Capture the cell that displays the provided text and extract its (X, Y) central coordinate. 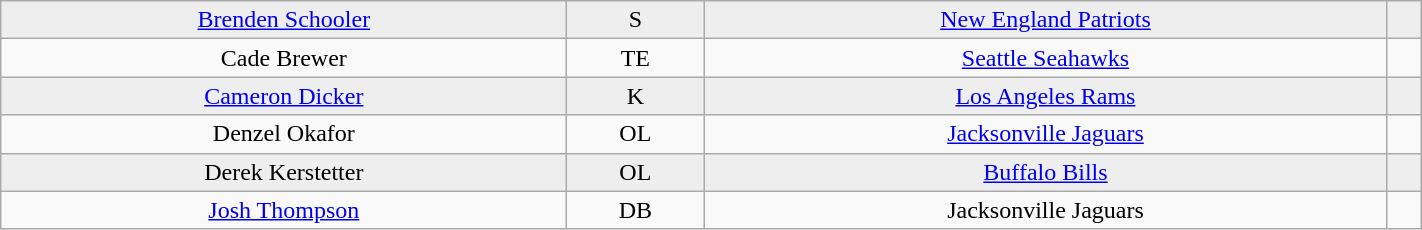
Cameron Dicker (284, 96)
S (636, 20)
Seattle Seahawks (1046, 58)
TE (636, 58)
Los Angeles Rams (1046, 96)
K (636, 96)
Derek Kerstetter (284, 172)
Brenden Schooler (284, 20)
Cade Brewer (284, 58)
Denzel Okafor (284, 134)
Josh Thompson (284, 210)
Buffalo Bills (1046, 172)
New England Patriots (1046, 20)
DB (636, 210)
